Output the [x, y] coordinate of the center of the cell containing the given text.  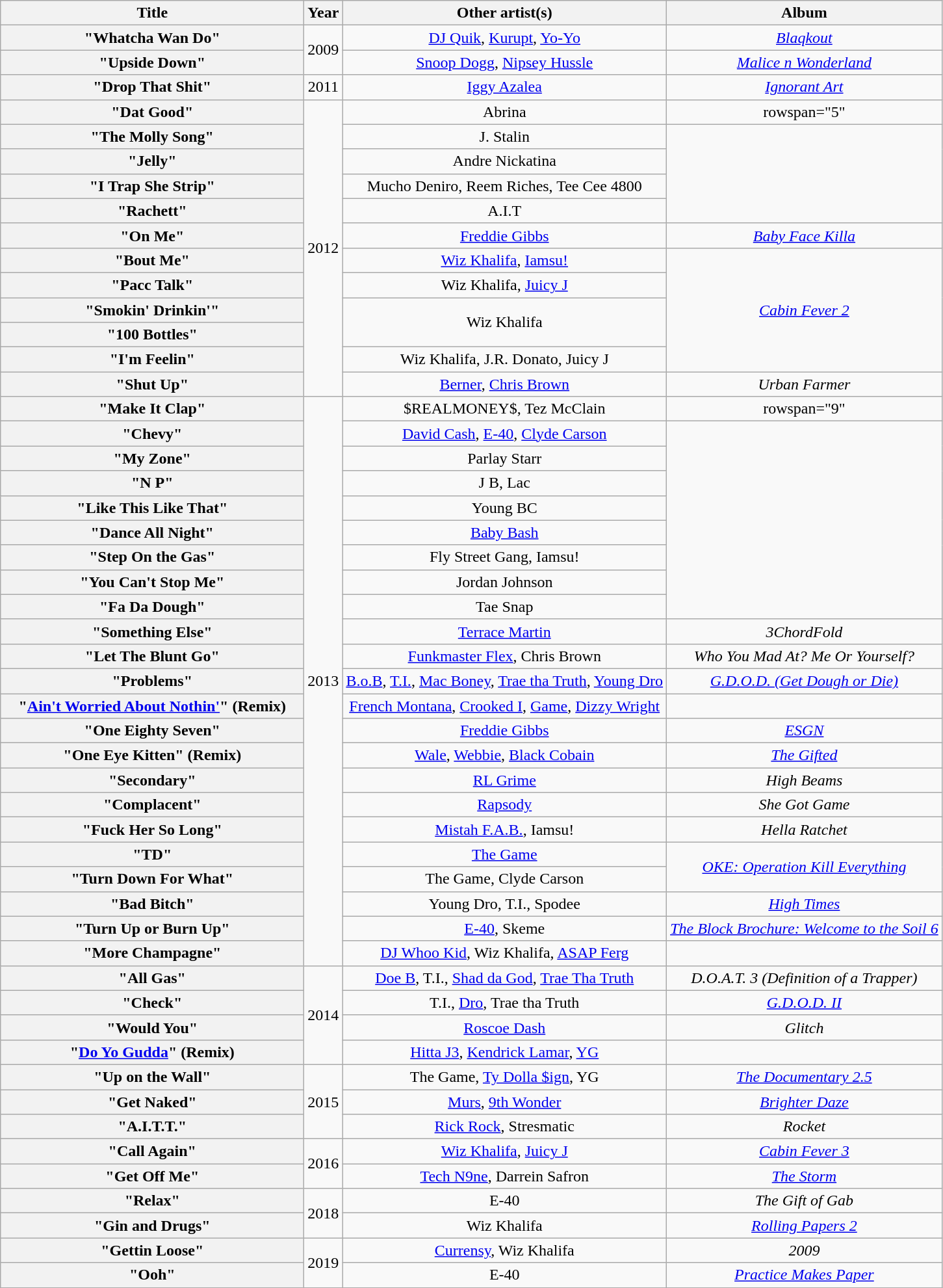
"Check" [152, 1003]
Iggy Azalea [504, 87]
She Got Game [805, 805]
"Relax" [152, 1201]
Abrina [504, 112]
"One Eighty Seven" [152, 731]
E-40, Skeme [504, 928]
J. Stalin [504, 137]
Murs, 9th Wonder [504, 1102]
"Let The Blunt Go" [152, 656]
"The Molly Song" [152, 137]
Urban Farmer [805, 384]
"Ain't Worried About Nothin'" (Remix) [152, 705]
Malice n Wonderland [805, 62]
"TD" [152, 854]
"N P" [152, 483]
High Times [805, 904]
rowspan="5" [805, 112]
"Problems" [152, 681]
2015 [324, 1101]
"You Can't Stop Me" [152, 582]
"Get Naked" [152, 1102]
2012 [324, 248]
Currensy, Wiz Khalifa [504, 1250]
Practice Makes Paper [805, 1275]
"Smokin' Drinkin'" [152, 310]
DJ Quik, Kurupt, Yo-Yo [504, 38]
"100 Bottles" [152, 335]
Jordan Johnson [504, 582]
B.o.B, T.I., Mac Boney, Trae tha Truth, Young Dro [504, 681]
Young Dro, T.I., Spodee [504, 904]
Hella Ratchet [805, 830]
The Storm [805, 1176]
Rolling Papers 2 [805, 1226]
"Do Yo Gudda" (Remix) [152, 1052]
Parlay Starr [504, 458]
"A.I.T.T." [152, 1127]
D.O.A.T. 3 (Definition of a Trapper) [805, 978]
Mucho Deniro, Reem Riches, Tee Cee 4800 [504, 186]
Wale, Webbie, Black Cobain [504, 756]
"All Gas" [152, 978]
ESGN [805, 731]
"Upside Down" [152, 62]
"Call Again" [152, 1151]
Title [152, 13]
The Block Brochure: Welcome to the Soil 6 [805, 928]
"Complacent" [152, 805]
Doe B, T.I., Shad da God, Trae Tha Truth [504, 978]
2018 [324, 1213]
The Documentary 2.5 [805, 1077]
"Like This Like That" [152, 508]
A.I.T [504, 211]
"Make It Clap" [152, 409]
Fly Street Gang, Iamsu! [504, 557]
"One Eye Kitten" (Remix) [152, 756]
"Up on the Wall" [152, 1077]
"Something Else" [152, 631]
Rick Rock, Stresmatic [504, 1127]
Brighter Daze [805, 1102]
2014 [324, 1015]
Andre Nickatina [504, 161]
Album [805, 13]
T.I., Dro, Trae tha Truth [504, 1003]
G.D.O.D. II [805, 1003]
$REALMONEY$, Tez McClain [504, 409]
"Pacc Talk" [152, 285]
Wiz Khalifa, Iamsu! [504, 260]
"Bad Bitch" [152, 904]
Baby Bash [504, 532]
Blaqkout [805, 38]
OKE: Operation Kill Everything [805, 867]
"Secondary" [152, 780]
"Chevy" [152, 434]
Rocket [805, 1127]
2013 [324, 681]
J B, Lac [504, 483]
Roscoe Dash [504, 1027]
Tae Snap [504, 607]
"Jelly" [152, 161]
Cabin Fever 3 [805, 1151]
Snoop Dogg, Nipsey Hussle [504, 62]
David Cash, E-40, Clyde Carson [504, 434]
"Rachett" [152, 211]
"More Champagne" [152, 953]
2019 [324, 1263]
The Gifted [805, 756]
The Gift of Gab [805, 1201]
"Bout Me" [152, 260]
"Get Off Me" [152, 1176]
"On Me" [152, 235]
Mistah F.A.B., Iamsu! [504, 830]
"Dance All Night" [152, 532]
Young BC [504, 508]
"My Zone" [152, 458]
Tech N9ne, Darrein Safron [504, 1176]
"I'm Feelin" [152, 360]
Baby Face Killa [805, 235]
Wiz Khalifa, J.R. Donato, Juicy J [504, 360]
Other artist(s) [504, 13]
Terrace Martin [504, 631]
rowspan="9" [805, 409]
The Game, Clyde Carson [504, 879]
"Whatcha Wan Do" [152, 38]
The Game, Ty Dolla $ign, YG [504, 1077]
Berner, Chris Brown [504, 384]
French Montana, Crooked I, Game, Dizzy Wright [504, 705]
Ignorant Art [805, 87]
"Step On the Gas" [152, 557]
"Would You" [152, 1027]
Hitta J3, Kendrick Lamar, YG [504, 1052]
"Dat Good" [152, 112]
DJ Whoo Kid, Wiz Khalifa, ASAP Ferg [504, 953]
"Ooh" [152, 1275]
Cabin Fever 2 [805, 309]
"I Trap She Strip" [152, 186]
2016 [324, 1164]
2011 [324, 87]
High Beams [805, 780]
"Drop That Shit" [152, 87]
Glitch [805, 1027]
Funkmaster Flex, Chris Brown [504, 656]
3ChordFold [805, 631]
The Game [504, 854]
Year [324, 13]
"Gettin Loose" [152, 1250]
"Fuck Her So Long" [152, 830]
"Gin and Drugs" [152, 1226]
"Fa Da Dough" [152, 607]
G.D.O.D. (Get Dough or Die) [805, 681]
Rapsody [504, 805]
"Shut Up" [152, 384]
RL Grime [504, 780]
"Turn Up or Burn Up" [152, 928]
Who You Mad At? Me Or Yourself? [805, 656]
"Turn Down For What" [152, 879]
